Detect which cell encompasses the target text, then output its [x, y] center coordinate. 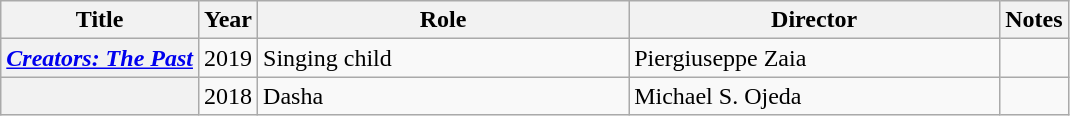
Creators: The Past [100, 58]
Director [814, 20]
2018 [228, 96]
Piergiuseppe Zaia [814, 58]
Year [228, 20]
Title [100, 20]
2019 [228, 58]
Dasha [444, 96]
Notes [1034, 20]
Singing child [444, 58]
Role [444, 20]
Michael S. Ojeda [814, 96]
